Determine the [X, Y] coordinate at the center of the cell enclosing the given text.  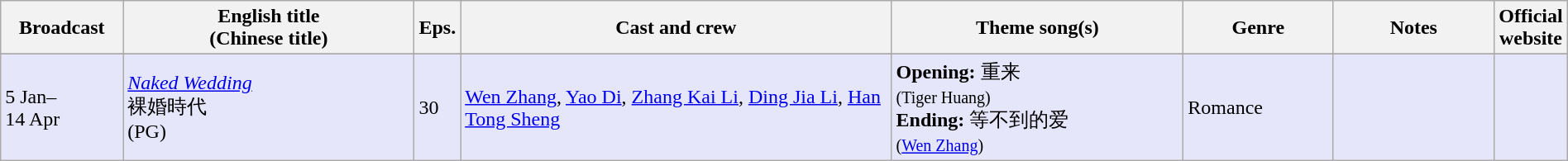
Notes [1414, 28]
Romance [1259, 107]
Eps. [437, 28]
Genre [1259, 28]
Broadcast [62, 28]
Cast and crew [676, 28]
Wen Zhang, Yao Di, Zhang Kai Li, Ding Jia Li, Han Tong Sheng [676, 107]
English title (Chinese title) [269, 28]
Naked Wedding裸婚時代(PG) [269, 107]
Theme song(s) [1037, 28]
Official website [1531, 28]
Opening: 重来 (Tiger Huang)Ending: 等不到的爱 (Wen Zhang) [1037, 107]
5 Jan–14 Apr [62, 107]
30 [437, 107]
